Find where the given text appears and provide that cell's center as (X, Y) coordinate. 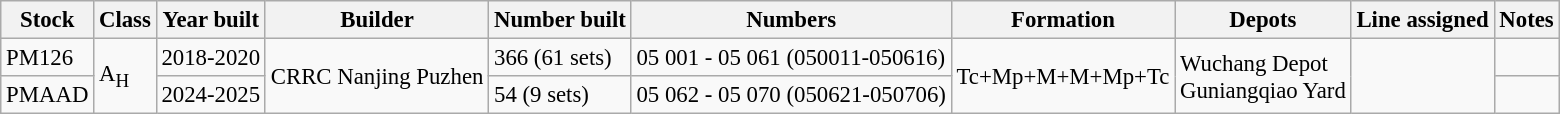
Year built (210, 20)
Formation (1063, 20)
AH (126, 76)
Notes (1526, 20)
CRRC Nanjing Puzhen (376, 76)
2024-2025 (210, 95)
Tc+Mp+M+M+Mp+Tc (1063, 76)
Number built (560, 20)
Stock (48, 20)
Line assigned (1422, 20)
PMAAD (48, 95)
Depots (1263, 20)
05 001 - 05 061 (050011-050616) (791, 58)
05 062 - 05 070 (050621-050706) (791, 95)
366 (61 sets) (560, 58)
PM126 (48, 58)
Numbers (791, 20)
54 (9 sets) (560, 95)
Wuchang DepotGuniangqiao Yard (1263, 76)
Builder (376, 20)
2018-2020 (210, 58)
Class (126, 20)
